Return [X, Y] of the center of cell containing provided text 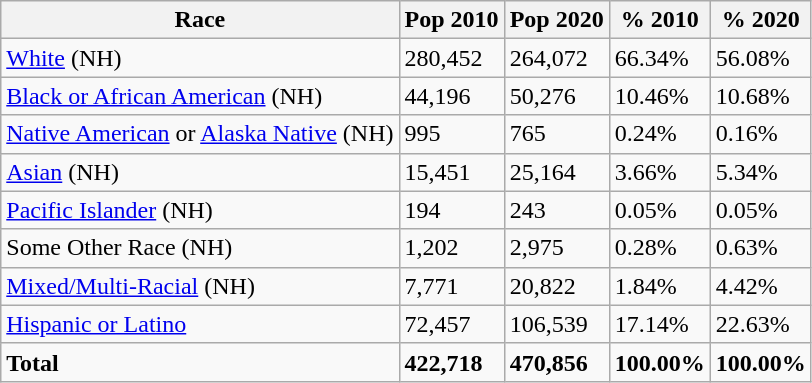
Pacific Islander (NH) [200, 210]
7,771 [452, 286]
194 [452, 210]
0.63% [760, 248]
1,202 [452, 248]
56.08% [760, 58]
17.14% [660, 324]
422,718 [452, 362]
Pop 2010 [452, 20]
Some Other Race (NH) [200, 248]
5.34% [760, 172]
Asian (NH) [200, 172]
0.16% [760, 134]
White (NH) [200, 58]
Black or African American (NH) [200, 96]
470,856 [556, 362]
72,457 [452, 324]
Pop 2020 [556, 20]
44,196 [452, 96]
1.84% [660, 286]
% 2020 [760, 20]
243 [556, 210]
Hispanic or Latino [200, 324]
0.28% [660, 248]
Total [200, 362]
2,975 [556, 248]
25,164 [556, 172]
106,539 [556, 324]
50,276 [556, 96]
765 [556, 134]
Native American or Alaska Native (NH) [200, 134]
% 2010 [660, 20]
15,451 [452, 172]
22.63% [760, 324]
Race [200, 20]
264,072 [556, 58]
10.68% [760, 96]
280,452 [452, 58]
10.46% [660, 96]
20,822 [556, 286]
3.66% [660, 172]
4.42% [760, 286]
Mixed/Multi-Racial (NH) [200, 286]
995 [452, 134]
0.24% [660, 134]
66.34% [660, 58]
